Find where the given text appears and provide that cell's center as (x, y) coordinate. 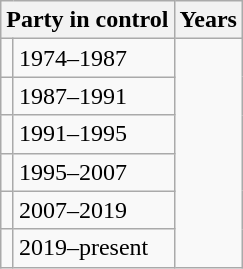
1987–1991 (94, 96)
2019–present (94, 248)
2007–2019 (94, 210)
1974–1987 (94, 58)
Party in control (88, 20)
Years (208, 20)
1995–2007 (94, 172)
1991–1995 (94, 134)
